Identify which cell holds the provided text, then report its (x, y) central coordinate. 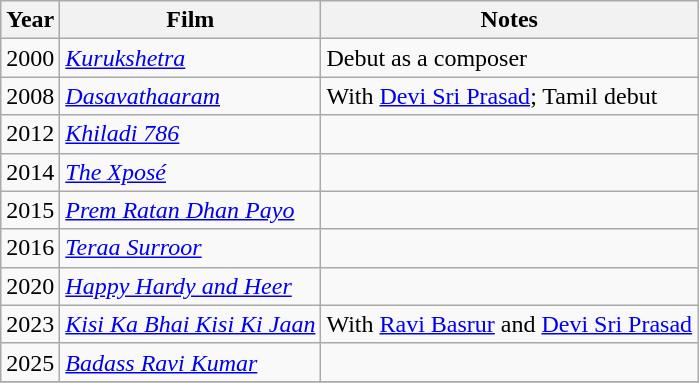
Happy Hardy and Heer (190, 286)
2025 (30, 362)
The Xposé (190, 172)
With Devi Sri Prasad; Tamil debut (510, 96)
Khiladi 786 (190, 134)
Teraa Surroor (190, 248)
2023 (30, 324)
With Ravi Basrur and Devi Sri Prasad (510, 324)
Kisi Ka Bhai Kisi Ki Jaan (190, 324)
Kurukshetra (190, 58)
2012 (30, 134)
2020 (30, 286)
Prem Ratan Dhan Payo (190, 210)
2016 (30, 248)
2008 (30, 96)
Film (190, 20)
2014 (30, 172)
Year (30, 20)
Dasavathaaram (190, 96)
2015 (30, 210)
Notes (510, 20)
Debut as a composer (510, 58)
2000 (30, 58)
Badass Ravi Kumar (190, 362)
